Find where the given text appears and provide that cell's center as [x, y] coordinate. 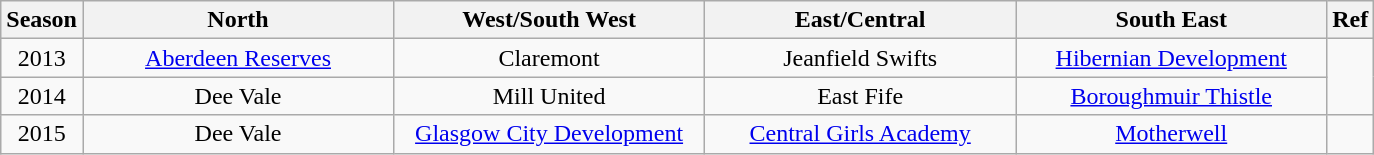
Glasgow City Development [550, 134]
2013 [42, 58]
North [238, 20]
South East [1172, 20]
West/South West [550, 20]
Season [42, 20]
Mill United [550, 96]
2015 [42, 134]
Hibernian Development [1172, 58]
Boroughmuir Thistle [1172, 96]
East/Central [860, 20]
Claremont [550, 58]
Ref [1350, 20]
Aberdeen Reserves [238, 58]
Central Girls Academy [860, 134]
East Fife [860, 96]
2014 [42, 96]
Jeanfield Swifts [860, 58]
Motherwell [1172, 134]
